Find where the given text appears and provide that cell's center as [X, Y] coordinate. 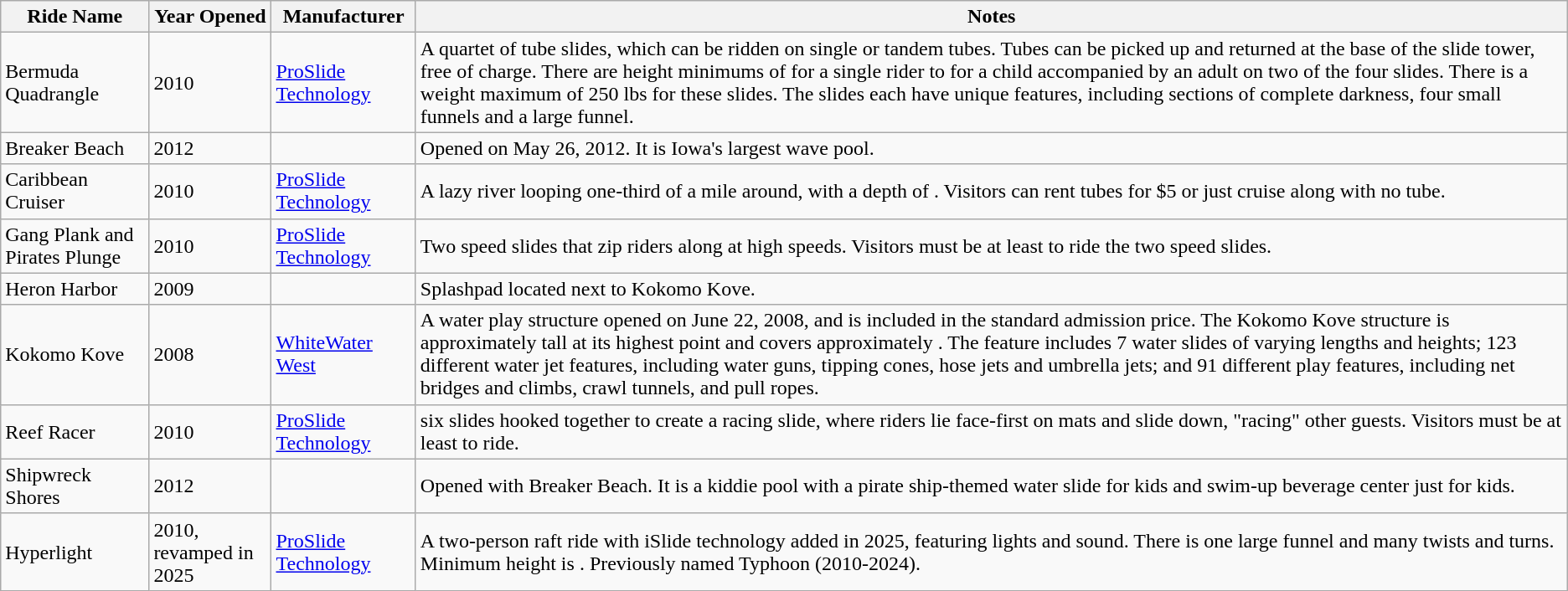
Reef Racer [75, 432]
2008 [210, 355]
Heron Harbor [75, 289]
Splashpad located next to Kokomo Kove. [992, 289]
Hyperlight [75, 552]
Year Opened [210, 17]
Ride Name [75, 17]
2010, revamped in 2025 [210, 552]
Notes [992, 17]
A lazy river looping one-third of a mile around, with a depth of . Visitors can rent tubes for $5 or just cruise along with no tube. [992, 191]
Manufacturer [343, 17]
WhiteWater West [343, 355]
Caribbean Cruiser [75, 191]
Kokomo Kove [75, 355]
Opened on May 26, 2012. It is Iowa's largest wave pool. [992, 148]
Bermuda Quadrangle [75, 82]
Gang Plank and Pirates Plunge [75, 246]
Shipwreck Shores [75, 486]
2009 [210, 289]
Breaker Beach [75, 148]
Two speed slides that zip riders along at high speeds. Visitors must be at least to ride the two speed slides. [992, 246]
Opened with Breaker Beach. It is a kiddie pool with a pirate ship-themed water slide for kids and swim-up beverage center just for kids. [992, 486]
